Scan for the cell matching the given text and deliver its [x, y] coordinate at center. 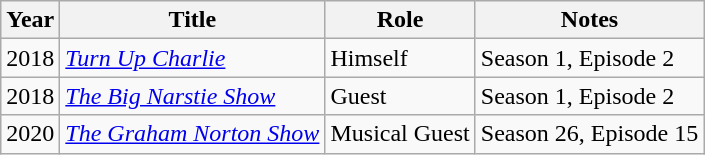
The Graham Norton Show [192, 134]
Himself [400, 58]
Role [400, 20]
Title [192, 20]
Turn Up Charlie [192, 58]
Musical Guest [400, 134]
The Big Narstie Show [192, 96]
Guest [400, 96]
Season 26, Episode 15 [589, 134]
Year [30, 20]
Notes [589, 20]
2020 [30, 134]
